Return [X, Y] of the center of cell containing provided text 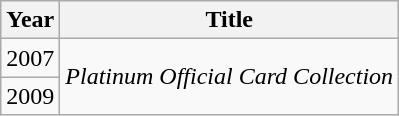
Platinum Official Card Collection [230, 77]
Title [230, 20]
2009 [30, 96]
2007 [30, 58]
Year [30, 20]
